Identify which cell holds the provided text, then report its [x, y] central coordinate. 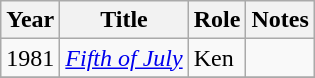
Fifth of July [124, 58]
Ken [217, 58]
Notes [280, 20]
1981 [30, 58]
Title [124, 20]
Role [217, 20]
Year [30, 20]
